Scan for the cell matching the given text and deliver its [x, y] coordinate at center. 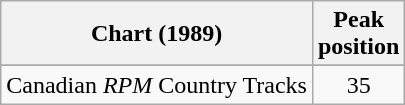
Canadian RPM Country Tracks [157, 85]
Chart (1989) [157, 34]
Peakposition [358, 34]
35 [358, 85]
